Return the [x, y] coordinate for the center point of the cell that contains the specified text.  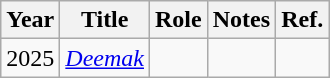
Ref. [302, 20]
Title [105, 20]
Role [179, 20]
2025 [30, 58]
Year [30, 20]
Deemak [105, 58]
Notes [241, 20]
